Locate the cell with the specified text and output its [X, Y] center coordinate. 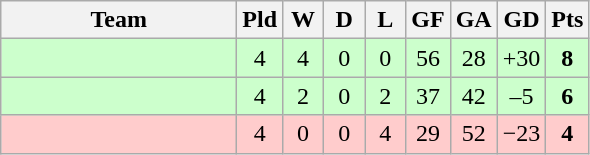
52 [474, 134]
D [344, 20]
GD [522, 20]
+30 [522, 58]
L [386, 20]
37 [428, 96]
Team [119, 20]
42 [474, 96]
8 [568, 58]
56 [428, 58]
GA [474, 20]
W [304, 20]
Pld [260, 20]
6 [568, 96]
Pts [568, 20]
28 [474, 58]
–5 [522, 96]
GF [428, 20]
29 [428, 134]
−23 [522, 134]
